Capture the cell that displays the provided text and extract its [X, Y] central coordinate. 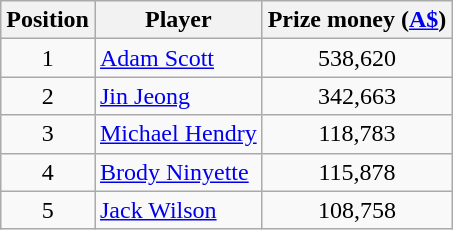
2 [48, 96]
538,620 [357, 58]
Brody Ninyette [178, 172]
1 [48, 58]
342,663 [357, 96]
Adam Scott [178, 58]
Player [178, 20]
Jack Wilson [178, 210]
115,878 [357, 172]
Jin Jeong [178, 96]
Prize money (A$) [357, 20]
Position [48, 20]
3 [48, 134]
4 [48, 172]
108,758 [357, 210]
118,783 [357, 134]
Michael Hendry [178, 134]
5 [48, 210]
